Capture the cell that displays the provided text and extract its (X, Y) central coordinate. 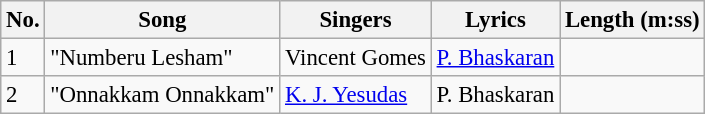
Lyrics (495, 20)
Singers (356, 20)
2 (23, 95)
Vincent Gomes (356, 58)
"Numberu Lesham" (162, 58)
K. J. Yesudas (356, 95)
No. (23, 20)
"Onnakkam Onnakkam" (162, 95)
Length (m:ss) (632, 20)
Song (162, 20)
1 (23, 58)
